For the text-containing cell, return its midpoint in [x, y] coordinate format. 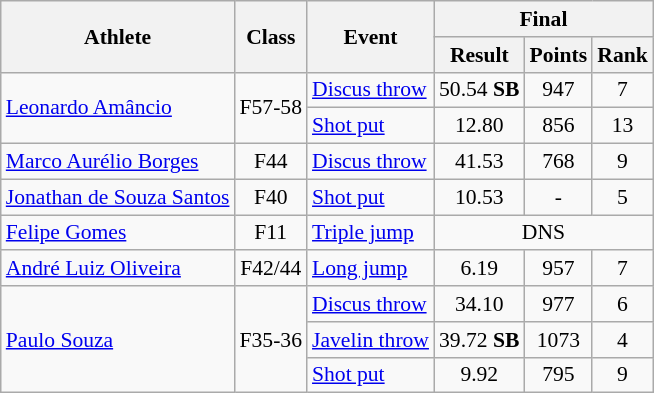
4 [622, 340]
Rank [622, 55]
977 [559, 304]
10.53 [480, 197]
957 [559, 269]
Long jump [370, 269]
Javelin throw [370, 340]
F42/44 [270, 269]
- [559, 197]
André Luiz Oliveira [118, 269]
39.72 SB [480, 340]
6 [622, 304]
Felipe Gomes [118, 233]
F40 [270, 197]
Final [544, 19]
856 [559, 126]
DNS [544, 233]
F35-36 [270, 340]
F11 [270, 233]
Triple jump [370, 233]
Athlete [118, 36]
Points [559, 55]
F44 [270, 162]
Class [270, 36]
Jonathan de Souza Santos [118, 197]
F57-58 [270, 108]
Result [480, 55]
34.10 [480, 304]
6.19 [480, 269]
50.54 SB [480, 90]
41.53 [480, 162]
Paulo Souza [118, 340]
Marco Aurélio Borges [118, 162]
947 [559, 90]
Leonardo Amâncio [118, 108]
768 [559, 162]
1073 [559, 340]
5 [622, 197]
13 [622, 126]
795 [559, 375]
12.80 [480, 126]
Event [370, 36]
9.92 [480, 375]
